For the text-containing cell, return its midpoint in (x, y) coordinate format. 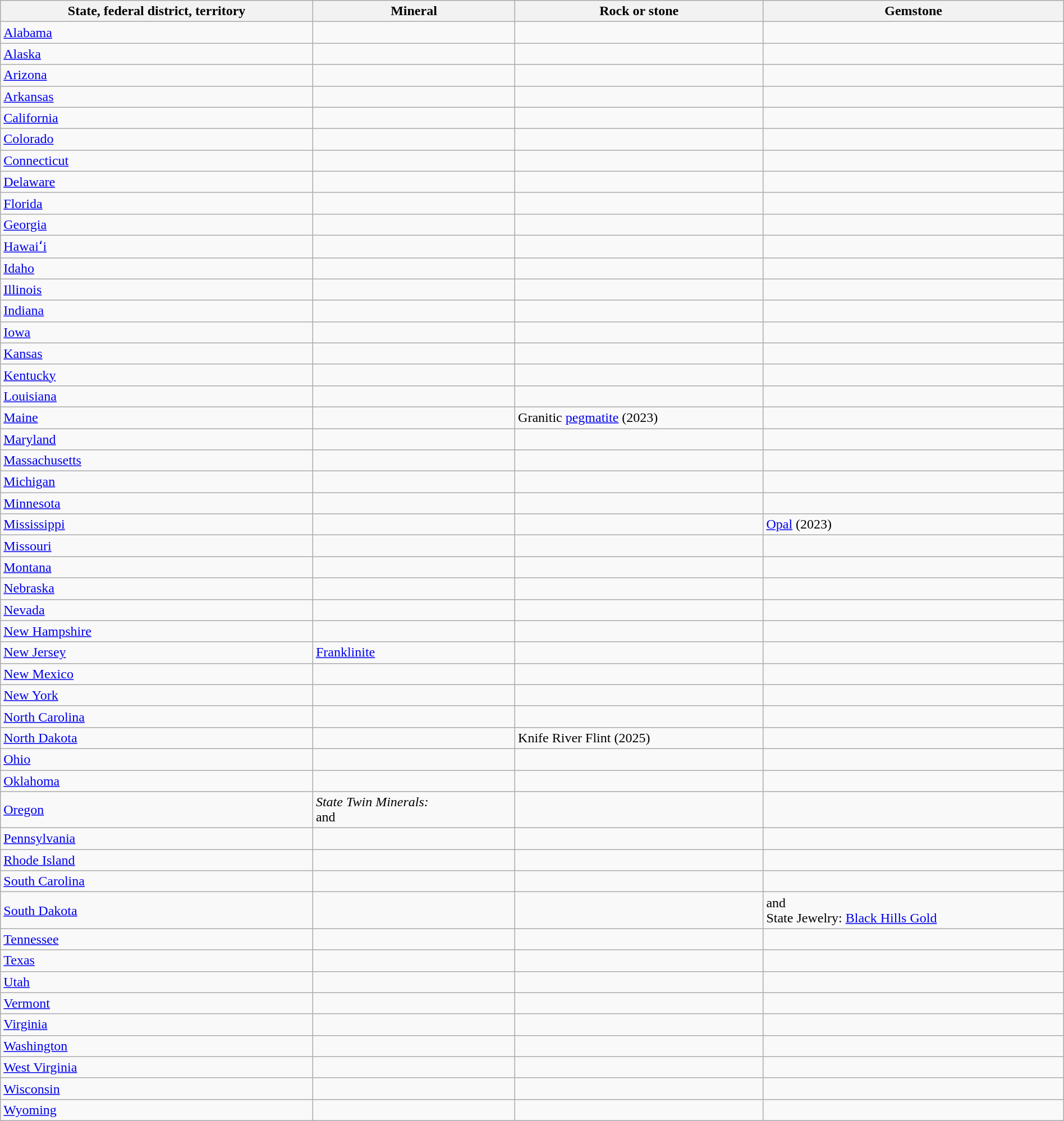
Massachusetts (157, 461)
North Dakota (157, 738)
Gemstone (914, 11)
Alabama (157, 33)
Florida (157, 203)
Maine (157, 417)
North Carolina (157, 716)
Kansas (157, 353)
California (157, 118)
Opal (2023) (914, 525)
Washington (157, 1046)
South Dakota (157, 910)
Georgia (157, 224)
Utah (157, 982)
Franklinite (414, 653)
Minnesota (157, 503)
Indiana (157, 311)
State Twin Minerals:and (414, 810)
Connecticut (157, 160)
Nevada (157, 610)
Mississippi (157, 525)
Delaware (157, 182)
Maryland (157, 439)
Michigan (157, 482)
Oklahoma (157, 780)
Nebraska (157, 589)
Colorado (157, 139)
Texas (157, 961)
Montana (157, 567)
New Hampshire (157, 631)
New Jersey (157, 653)
Ohio (157, 759)
Mineral (414, 11)
Arkansas (157, 97)
Rhode Island (157, 860)
Granitic pegmatite (2023) (639, 417)
Hawaiʻi (157, 246)
New Mexico (157, 674)
Rock or stone (639, 11)
andState Jewelry: Black Hills Gold (914, 910)
Vermont (157, 1003)
Wisconsin (157, 1088)
Louisiana (157, 396)
Virginia (157, 1024)
Kentucky (157, 375)
Missouri (157, 546)
State, federal district, territory (157, 11)
Pennsylvania (157, 839)
Tennessee (157, 939)
Alaska (157, 54)
Wyoming (157, 1110)
Knife River Flint (2025) (639, 738)
Arizona (157, 75)
Idaho (157, 268)
Iowa (157, 332)
Illinois (157, 290)
West Virginia (157, 1067)
New York (157, 695)
Oregon (157, 810)
South Carolina (157, 881)
